Capture the cell that displays the provided text and extract its (x, y) central coordinate. 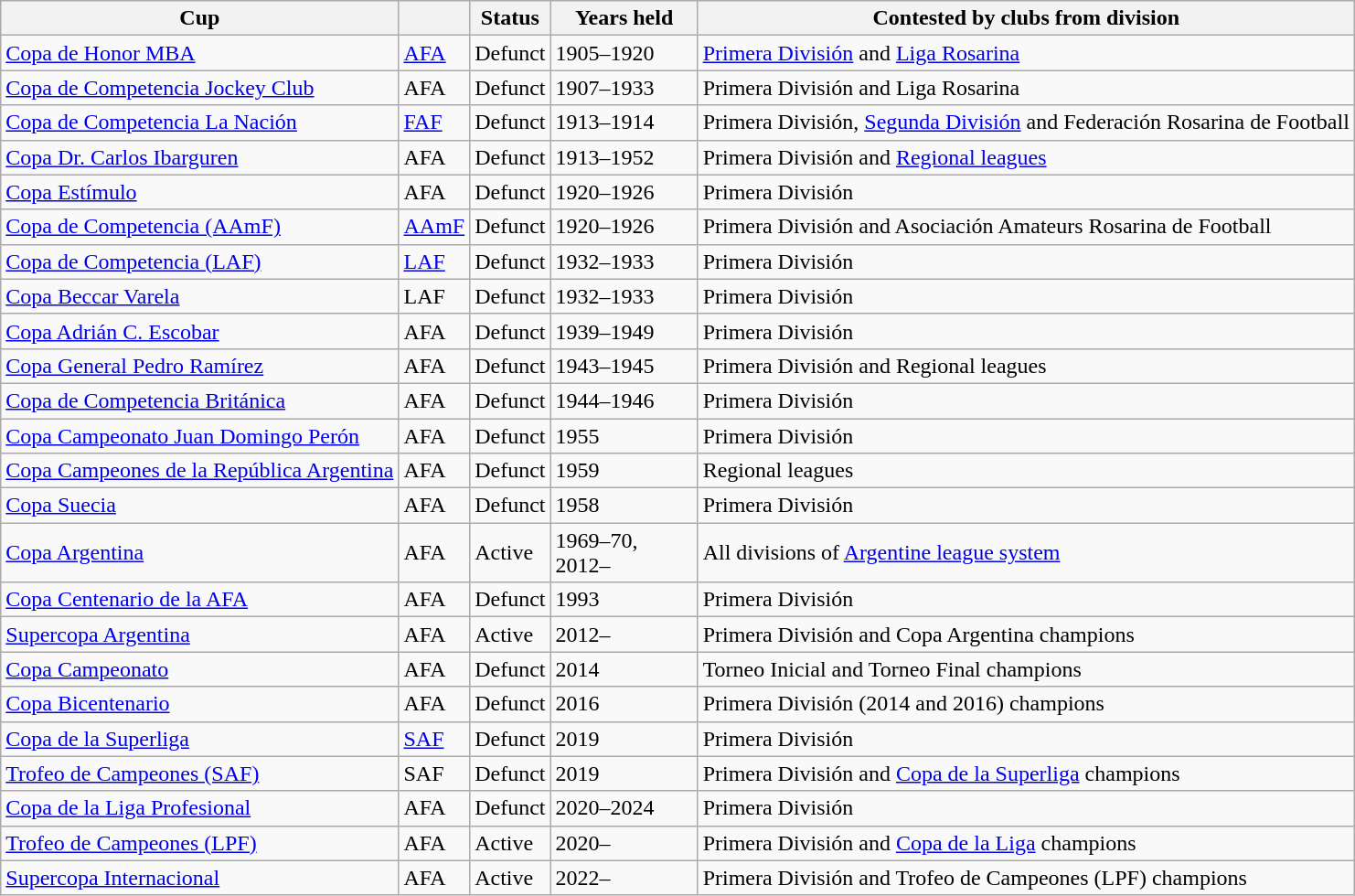
Supercopa Argentina (199, 635)
Copa Dr. Carlos Ibarguren (199, 157)
1907–1933 (624, 88)
Torneo Inicial and Torneo Final champions (1026, 669)
Cup (199, 18)
Trofeo de Campeones (SAF) (199, 773)
1913–1914 (624, 123)
Trofeo de Campeones (LPF) (199, 843)
2016 (624, 704)
Copa Argentina (199, 552)
1905–1920 (624, 53)
Supercopa Internacional (199, 878)
2020–2024 (624, 808)
1993 (624, 600)
1959 (624, 471)
Primera División and Copa de la Liga champions (1026, 843)
Copa de Competencia La Nación (199, 123)
1943–1945 (624, 366)
Copa de Competencia Jockey Club (199, 88)
Contested by clubs from division (1026, 18)
2012– (624, 635)
Copa de Honor MBA (199, 53)
Copa Suecia (199, 506)
Primera División and Asociación Amateurs Rosarina de Football (1026, 227)
Copa de la Superliga (199, 739)
Primera División and Copa de la Superliga champions (1026, 773)
Copa de Competencia (AAmF) (199, 227)
Primera División (2014 and 2016) champions (1026, 704)
Copa de la Liga Profesional (199, 808)
Copa General Pedro Ramírez (199, 366)
Copa Adrián C. Escobar (199, 331)
Copa Bicentenario (199, 704)
1944–1946 (624, 400)
FAF (434, 123)
1955 (624, 436)
Primera División and Copa Argentina champions (1026, 635)
2014 (624, 669)
Primera División and Trofeo de Campeones (LPF) champions (1026, 878)
Copa Beccar Varela (199, 296)
AAmF (434, 227)
Copa Estímulo (199, 192)
1969–70, 2012– (624, 552)
Copa Campeones de la República Argentina (199, 471)
Copa Centenario de la AFA (199, 600)
Regional leagues (1026, 471)
Primera División, Segunda División and Federación Rosarina de Football (1026, 123)
All divisions of Argentine league system (1026, 552)
Copa de Competencia (LAF) (199, 261)
Years held (624, 18)
2022– (624, 878)
1958 (624, 506)
Copa de Competencia Británica (199, 400)
Copa Campeonato Juan Domingo Perón (199, 436)
Status (510, 18)
1913–1952 (624, 157)
Copa Campeonato (199, 669)
2020– (624, 843)
1939–1949 (624, 331)
